Return the (X, Y) coordinate for the center point of the cell that contains the specified text.  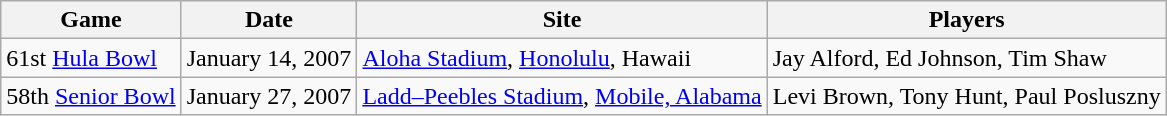
58th Senior Bowl (91, 96)
Site (562, 20)
61st Hula Bowl (91, 58)
Aloha Stadium, Honolulu, Hawaii (562, 58)
Levi Brown, Tony Hunt, Paul Posluszny (966, 96)
Date (269, 20)
January 27, 2007 (269, 96)
Game (91, 20)
Ladd–Peebles Stadium, Mobile, Alabama (562, 96)
Jay Alford, Ed Johnson, Tim Shaw (966, 58)
Players (966, 20)
January 14, 2007 (269, 58)
